Detect which cell encompasses the target text, then output its [X, Y] center coordinate. 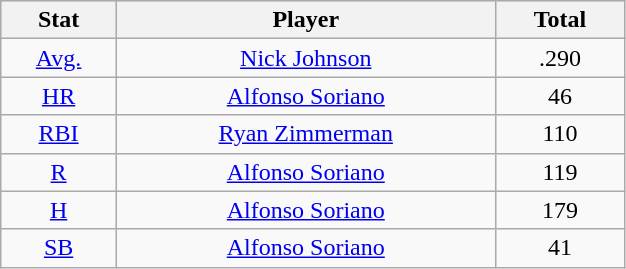
R [59, 172]
110 [560, 134]
46 [560, 96]
.290 [560, 58]
Total [560, 20]
Ryan Zimmerman [306, 134]
Nick Johnson [306, 58]
Stat [59, 20]
119 [560, 172]
179 [560, 210]
H [59, 210]
HR [59, 96]
SB [59, 248]
41 [560, 248]
Player [306, 20]
Avg. [59, 58]
RBI [59, 134]
